Locate the cell with the specified text and output its (x, y) center coordinate. 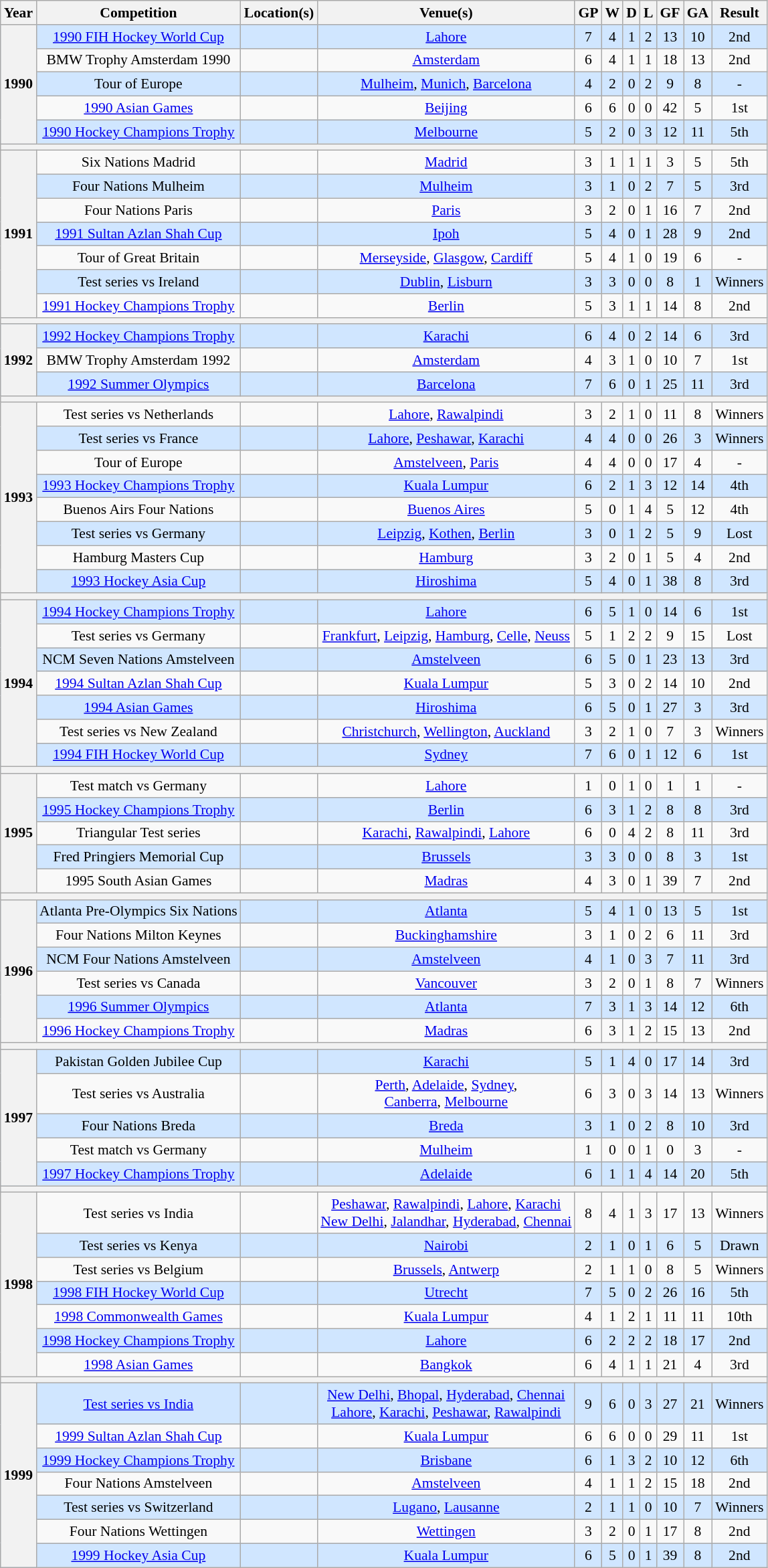
Adelaide (446, 1174)
1994 Sultan Azlan Shah Cup (138, 684)
W (613, 13)
Leipzig, Kothen, Berlin (446, 534)
Four Nations Wettingen (138, 1532)
Barcelona (446, 384)
Nairobi (446, 1245)
Brussels (446, 857)
25 (670, 384)
1991 Hockey Champions Trophy (138, 306)
Bangkok (446, 1365)
Competition (138, 13)
D (632, 13)
Amstelveen, Paris (446, 462)
1997 (19, 1118)
Four Nations Paris (138, 210)
Atlanta Pre-Olympics Six Nations (138, 911)
1998 Asian Games (138, 1365)
1990 FIH Hockey World Cup (138, 37)
Madrid (446, 163)
Beijing (446, 108)
Vancouver (446, 983)
Lahore, Rawalpindi (446, 415)
Brussels, Antwerp (446, 1270)
28 (670, 234)
1998 (19, 1285)
1994 Asian Games (138, 707)
1999 (19, 1475)
Buenos Aires (446, 510)
Hamburg Masters Cup (138, 557)
Fred Pringiers Memorial Cup (138, 857)
38 (670, 582)
1990 Asian Games (138, 108)
New Delhi, Bhopal, Hyderabad, ChennaiLahore, Karachi, Peshawar, Rawalpindi (446, 1404)
1991 Sultan Azlan Shah Cup (138, 234)
Perth, Adelaide, Sydney,Canberra, Melbourne (446, 1094)
Karachi, Rawalpindi, Lahore (446, 833)
1996 Hockey Champions Trophy (138, 1031)
1994 FIH Hockey World Cup (138, 755)
Triangular Test series (138, 833)
10th (739, 1317)
1999 Sultan Azlan Shah Cup (138, 1436)
Six Nations Madrid (138, 163)
1994 Hockey Champions Trophy (138, 612)
Peshawar, Rawalpindi, Lahore, KarachiNew Delhi, Jalandhar, Hyderabad, Chennai (446, 1213)
1997 Hockey Champions Trophy (138, 1174)
Dublin, Lisburn (446, 282)
1993 Hockey Champions Trophy (138, 486)
NCM Four Nations Amstelveen (138, 960)
Tour of Great Britain (138, 258)
Lahore, Peshawar, Karachi (446, 438)
Buenos Airs Four Nations (138, 510)
Year (19, 13)
Result (739, 13)
Buckinghamshire (446, 936)
1994 (19, 684)
1992 Hockey Champions Trophy (138, 337)
1995 South Asian Games (138, 881)
1996 (19, 971)
1991 (19, 234)
Sydney (446, 755)
Four Nations Milton Keynes (138, 936)
Test series vs Australia (138, 1094)
1992 Summer Olympics (138, 384)
1998 Commonwealth Games (138, 1317)
Four Nations Mulheim (138, 187)
Pakistan Golden Jubilee Cup (138, 1061)
Merseyside, Glasgow, Cardiff (446, 258)
1990 Hockey Champions Trophy (138, 132)
Utrecht (446, 1293)
1998 FIH Hockey World Cup (138, 1293)
Ipoh (446, 234)
1995 Hockey Champions Trophy (138, 810)
42 (670, 108)
19 (670, 258)
Four Nations Breda (138, 1126)
Four Nations Amstelveen (138, 1484)
1999 Hockey Champions Trophy (138, 1460)
GA (698, 13)
Brisbane (446, 1460)
Drawn (739, 1245)
GP (588, 13)
Hamburg (446, 557)
BMW Trophy Amsterdam 1992 (138, 360)
Test series vs Belgium (138, 1270)
Mulheim, Munich, Barcelona (446, 84)
Frankfurt, Leipzig, Hamburg, Celle, Neuss (446, 636)
Test series vs Switzerland (138, 1508)
Wettingen (446, 1532)
Christchurch, Wellington, Auckland (446, 731)
NCM Seven Nations Amstelveen (138, 660)
29 (670, 1436)
Paris (446, 210)
Melbourne (446, 132)
20 (698, 1174)
Lugano, Lausanne (446, 1508)
1993 (19, 498)
1990 (19, 84)
GF (670, 13)
1993 Hockey Asia Cup (138, 582)
BMW Trophy Amsterdam 1990 (138, 60)
Test series vs New Zealand (138, 731)
1992 (19, 360)
1995 (19, 833)
1998 Hockey Champions Trophy (138, 1341)
Test series vs France (138, 438)
Test series vs Canada (138, 983)
Test series vs Kenya (138, 1245)
23 (670, 660)
1999 Hockey Asia Cup (138, 1555)
Test series vs Ireland (138, 282)
Venue(s) (446, 13)
Breda (446, 1126)
1996 Summer Olympics (138, 1007)
Test series vs Netherlands (138, 415)
L (649, 13)
Location(s) (279, 13)
